Identify which cell holds the provided text, then report its (x, y) central coordinate. 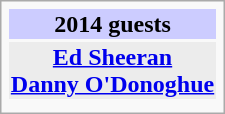
Ed SheeranDanny O'Donoghue (112, 70)
2014 guests (112, 24)
